For the text-containing cell, return its midpoint in (x, y) coordinate format. 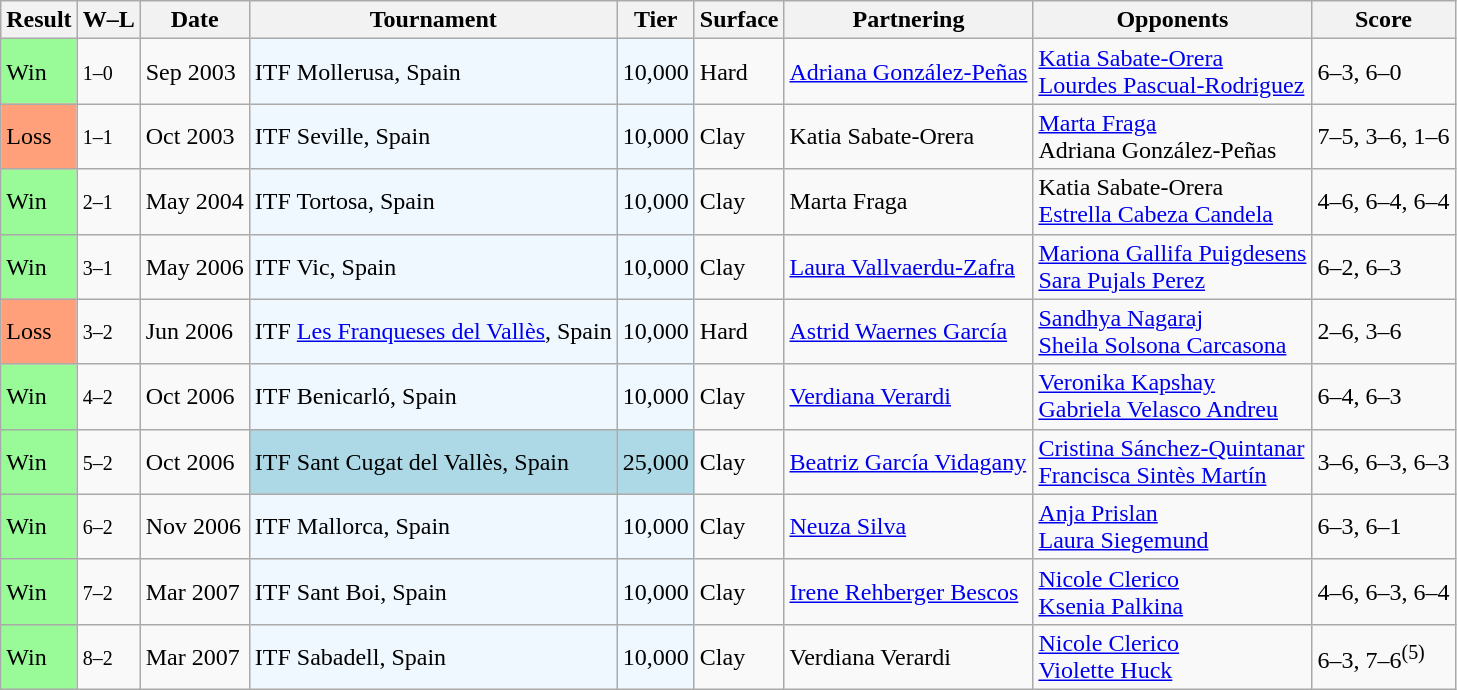
Nov 2006 (194, 526)
Nicole Clerico Violette Huck (1172, 656)
Adriana González-Peñas (908, 72)
Result (39, 20)
Nicole Clerico Ksenia Palkina (1172, 592)
Katia Sabate-Orera Lourdes Pascual-Rodriguez (1172, 72)
6–3, 6–1 (1384, 526)
Katia Sabate-Orera Estrella Cabeza Candela (1172, 202)
Katia Sabate-Orera (908, 136)
Date (194, 20)
ITF Vic, Spain (433, 266)
1–1 (108, 136)
4–6, 6–3, 6–4 (1384, 592)
3–6, 6–3, 6–3 (1384, 462)
1–0 (108, 72)
Veronika Kapshay Gabriela Velasco Andreu (1172, 396)
Neuza Silva (908, 526)
ITF Tortosa, Spain (433, 202)
7–2 (108, 592)
Mariona Gallifa Puigdesens Sara Pujals Perez (1172, 266)
Astrid Waernes García (908, 332)
Sandhya Nagaraj Sheila Solsona Carcasona (1172, 332)
Irene Rehberger Bescos (908, 592)
ITF Mallorca, Spain (433, 526)
ITF Mollerusa, Spain (433, 72)
6–2, 6–3 (1384, 266)
Tier (656, 20)
25,000 (656, 462)
6–3, 7–6(5) (1384, 656)
Tournament (433, 20)
6–2 (108, 526)
Oct 2003 (194, 136)
Marta Fraga (908, 202)
Opponents (1172, 20)
Marta Fraga Adriana González-Peñas (1172, 136)
4–6, 6–4, 6–4 (1384, 202)
May 2004 (194, 202)
ITF Seville, Spain (433, 136)
6–3, 6–0 (1384, 72)
Sep 2003 (194, 72)
Jun 2006 (194, 332)
ITF Sant Cugat del Vallès, Spain (433, 462)
Cristina Sánchez-Quintanar Francisca Sintès Martín (1172, 462)
ITF Benicarló, Spain (433, 396)
Beatriz García Vidagany (908, 462)
3–1 (108, 266)
Partnering (908, 20)
5–2 (108, 462)
ITF Sabadell, Spain (433, 656)
Laura Vallvaerdu-Zafra (908, 266)
2–6, 3–6 (1384, 332)
2–1 (108, 202)
May 2006 (194, 266)
Anja Prislan Laura Siegemund (1172, 526)
Surface (739, 20)
3–2 (108, 332)
ITF Les Franqueses del Vallès, Spain (433, 332)
4–2 (108, 396)
ITF Sant Boi, Spain (433, 592)
7–5, 3–6, 1–6 (1384, 136)
W–L (108, 20)
Score (1384, 20)
6–4, 6–3 (1384, 396)
8–2 (108, 656)
